Search for the cell housing the specified text and yield its [x, y] center coordinate. 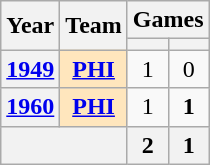
2 [148, 145]
Year [30, 26]
Games [168, 20]
1949 [30, 69]
1960 [30, 107]
Team [94, 26]
0 [188, 69]
